For the text-containing cell, return its midpoint in (X, Y) coordinate format. 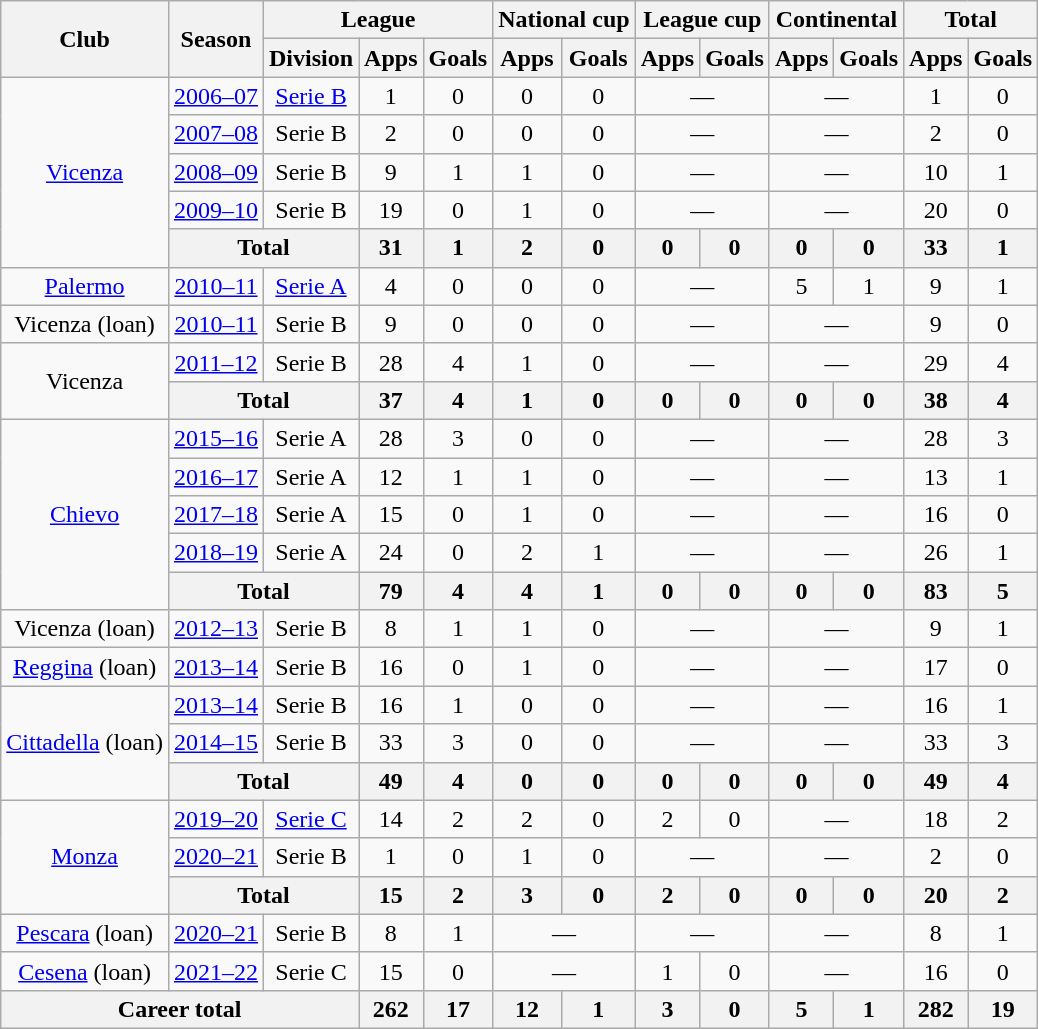
2009–10 (216, 210)
Continental (836, 20)
2018–19 (216, 553)
Chievo (85, 514)
10 (936, 172)
Reggina (loan) (85, 667)
83 (936, 591)
282 (936, 1009)
2015–16 (216, 438)
National cup (564, 20)
2007–08 (216, 134)
31 (391, 248)
2016–17 (216, 477)
2019–20 (216, 819)
262 (391, 1009)
League cup (702, 20)
38 (936, 400)
League (378, 20)
Cittadella (loan) (85, 743)
2021–22 (216, 971)
2014–15 (216, 743)
37 (391, 400)
Monza (85, 857)
Cesena (loan) (85, 971)
Pescara (loan) (85, 933)
Club (85, 39)
29 (936, 362)
Division (310, 58)
2012–13 (216, 629)
18 (936, 819)
Career total (180, 1009)
2006–07 (216, 96)
2008–09 (216, 172)
Palermo (85, 286)
79 (391, 591)
2011–12 (216, 362)
2017–18 (216, 515)
13 (936, 477)
Season (216, 39)
14 (391, 819)
26 (936, 553)
24 (391, 553)
